Determine the [x, y] coordinate at the center of the cell enclosing the given text.  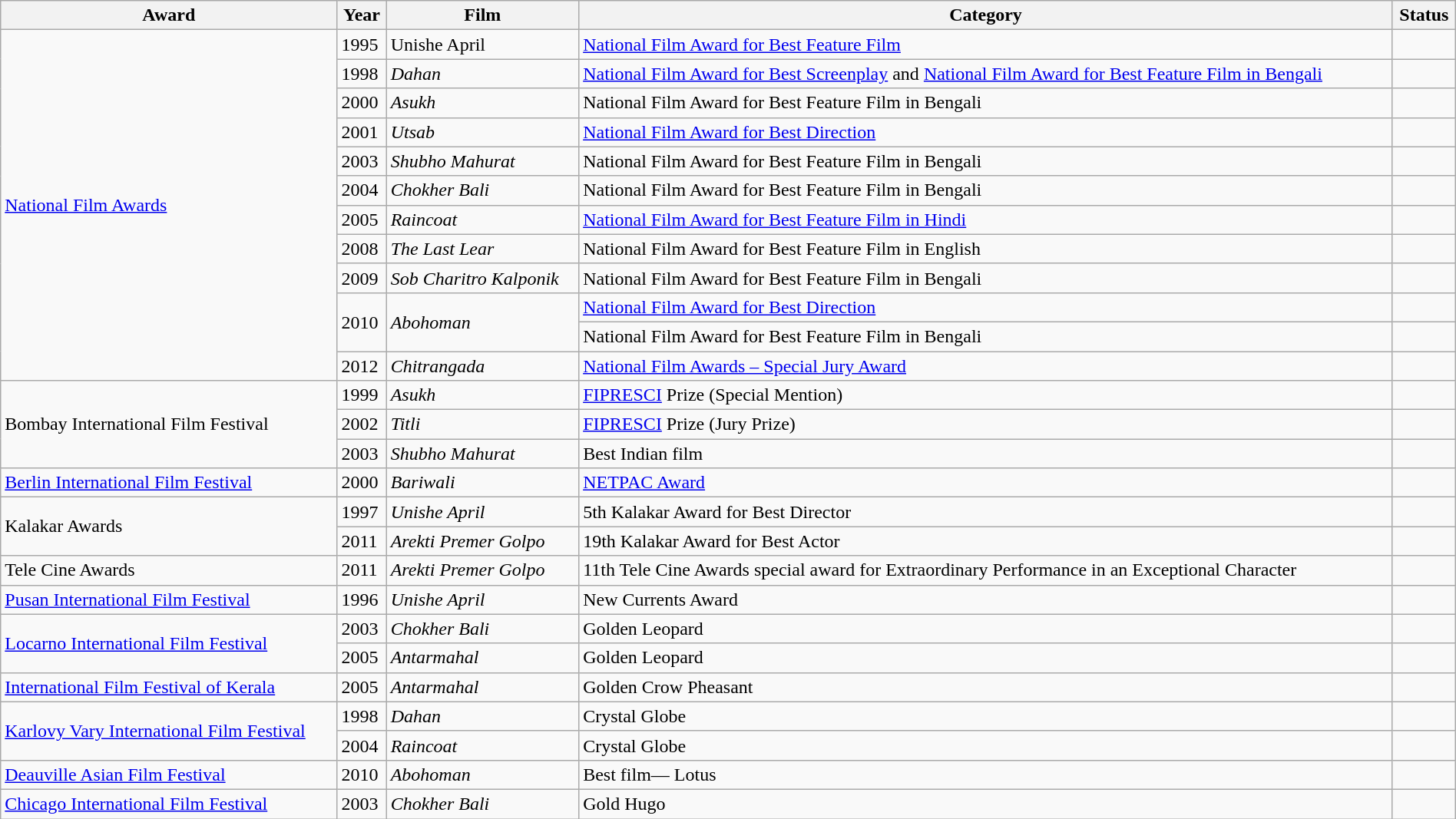
NETPAC Award [986, 483]
1999 [362, 395]
International Film Festival of Kerala [169, 687]
FIPRESCI Prize (Special Mention) [986, 395]
Award [169, 15]
Locarno International Film Festival [169, 643]
Category [986, 15]
National Film Award for Best Feature Film [986, 45]
1997 [362, 512]
2001 [362, 132]
Film [482, 15]
Tele Cine Awards [169, 570]
FIPRESCI Prize (Jury Prize) [986, 424]
National Film Award for Best Feature Film in English [986, 249]
2008 [362, 249]
2009 [362, 278]
Pusan International Film Festival [169, 599]
National Film Award for Best Feature Film in Hindi [986, 220]
19th Kalakar Award for Best Actor [986, 541]
Karlovy Vary International Film Festival [169, 731]
1996 [362, 599]
New Currents Award [986, 599]
The Last Lear [482, 249]
Utsab [482, 132]
Sob Charitro Kalponik [482, 278]
Chitrangada [482, 366]
Best film— Lotus [986, 774]
Titli [482, 424]
Kalakar Awards [169, 527]
National Film Awards – Special Jury Award [986, 366]
1995 [362, 45]
Best Indian film [986, 454]
Chicago International Film Festival [169, 804]
Bariwali [482, 483]
Bombay International Film Festival [169, 424]
Status [1424, 15]
Berlin International Film Festival [169, 483]
2012 [362, 366]
National Film Award for Best Screenplay and National Film Award for Best Feature Film in Bengali [986, 74]
5th Kalakar Award for Best Director [986, 512]
Gold Hugo [986, 804]
2002 [362, 424]
Deauville Asian Film Festival [169, 774]
National Film Awards [169, 206]
Year [362, 15]
11th Tele Cine Awards special award for Extraordinary Performance in an Exceptional Character [986, 570]
Golden Crow Pheasant [986, 687]
